Return the [X, Y] coordinate for the center point of the cell that contains the specified text.  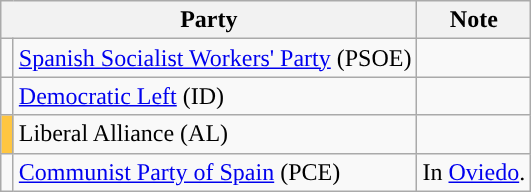
Communist Party of Spain (PCE) [215, 172]
Party [209, 20]
Liberal Alliance (AL) [215, 134]
Spanish Socialist Workers' Party (PSOE) [215, 58]
In Oviedo. [474, 172]
Democratic Left (ID) [215, 96]
Note [474, 20]
